Find where the given text appears and provide that cell's center as (x, y) coordinate. 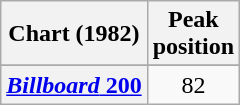
Peakposition (193, 34)
Chart (1982) (74, 34)
Billboard 200 (74, 85)
82 (193, 85)
